Pinpoint the cell where the given text exists, returning its (x, y) midpoint coordinate. 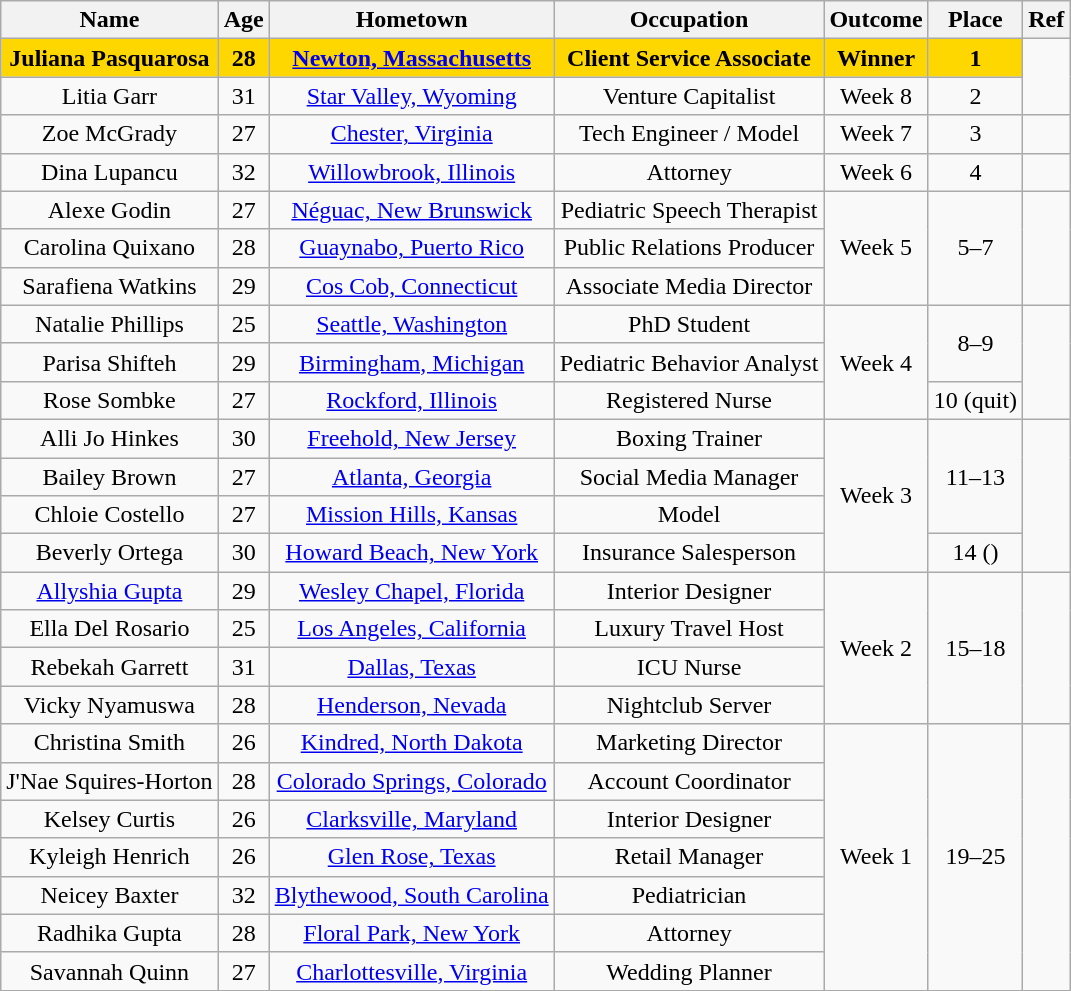
Ref (1046, 20)
Cos Cob, Connecticut (412, 286)
Pediatrician (689, 895)
Guaynabo, Puerto Rico (412, 248)
Alexe Godin (110, 210)
Bailey Brown (110, 477)
Account Coordinator (689, 781)
Age (244, 20)
Birmingham, Michigan (412, 362)
14 () (975, 553)
Rockford, Illinois (412, 400)
Blythewood, South Carolina (412, 895)
Sarafiena Watkins (110, 286)
Client Service Associate (689, 58)
Freehold, New Jersey (412, 438)
Parisa Shifteh (110, 362)
Rose Sombke (110, 400)
Dina Lupancu (110, 172)
Place (975, 20)
Pediatric Speech Therapist (689, 210)
Seattle, Washington (412, 324)
Alli Jo Hinkes (110, 438)
Star Valley, Wyoming (412, 96)
Litia Garr (110, 96)
Week 3 (876, 495)
Newton, Massachusetts (412, 58)
Chester, Virginia (412, 134)
Kelsey Curtis (110, 819)
Registered Nurse (689, 400)
Colorado Springs, Colorado (412, 781)
Chloie Costello (110, 515)
11–13 (975, 476)
Radhika Gupta (110, 933)
Week 2 (876, 648)
Week 5 (876, 248)
Associate Media Director (689, 286)
Los Angeles, California (412, 629)
Occupation (689, 20)
5–7 (975, 248)
Néguac, New Brunswick (412, 210)
Outcome (876, 20)
Week 7 (876, 134)
3 (975, 134)
Boxing Trainer (689, 438)
Venture Capitalist (689, 96)
Kyleigh Henrich (110, 857)
Vicky Nyamuswa (110, 705)
Atlanta, Georgia (412, 477)
Charlottesville, Virginia (412, 971)
4 (975, 172)
8–9 (975, 343)
Name (110, 20)
Willowbrook, Illinois (412, 172)
Week 6 (876, 172)
19–25 (975, 857)
Insurance Salesperson (689, 553)
Dallas, Texas (412, 667)
Pediatric Behavior Analyst (689, 362)
2 (975, 96)
Christina Smith (110, 743)
10 (quit) (975, 400)
Week 4 (876, 362)
Beverly Ortega (110, 553)
15–18 (975, 648)
Natalie Phillips (110, 324)
Floral Park, New York (412, 933)
Nightclub Server (689, 705)
Week 1 (876, 857)
Allyshia Gupta (110, 591)
Glen Rose, Texas (412, 857)
Hometown (412, 20)
Luxury Travel Host (689, 629)
Social Media Manager (689, 477)
Retail Manager (689, 857)
J'Nae Squires-Horton (110, 781)
Marketing Director (689, 743)
Kindred, North Dakota (412, 743)
Juliana Pasquarosa (110, 58)
Wesley Chapel, Florida (412, 591)
Clarksville, Maryland (412, 819)
Carolina Quixano (110, 248)
Savannah Quinn (110, 971)
Howard Beach, New York (412, 553)
PhD Student (689, 324)
Public Relations Producer (689, 248)
Week 8 (876, 96)
Neicey Baxter (110, 895)
1 (975, 58)
Mission Hills, Kansas (412, 515)
Winner (876, 58)
Ella Del Rosario (110, 629)
Tech Engineer / Model (689, 134)
Henderson, Nevada (412, 705)
Rebekah Garrett (110, 667)
Wedding Planner (689, 971)
ICU Nurse (689, 667)
Zoe McGrady (110, 134)
Model (689, 515)
